For the text-containing cell, return its midpoint in [x, y] coordinate format. 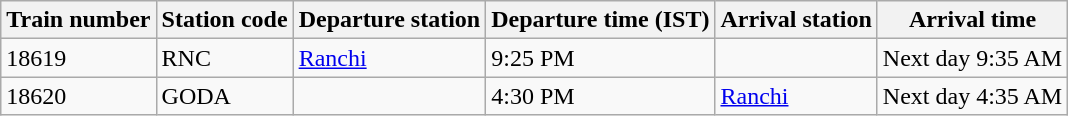
GODA [224, 96]
9:25 PM [600, 58]
Next day 9:35 AM [972, 58]
4:30 PM [600, 96]
18619 [78, 58]
Train number [78, 20]
Station code [224, 20]
RNC [224, 58]
Arrival time [972, 20]
Arrival station [796, 20]
Next day 4:35 AM [972, 96]
18620 [78, 96]
Departure time (IST) [600, 20]
Departure station [390, 20]
